For the text-containing cell, return its midpoint in [x, y] coordinate format. 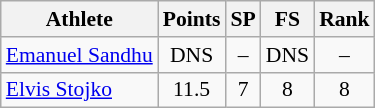
Elvis Stojko [80, 90]
11.5 [192, 90]
Points [192, 19]
FS [288, 19]
7 [242, 90]
SP [242, 19]
Athlete [80, 19]
Emanuel Sandhu [80, 55]
Rank [344, 19]
